Identify which cell holds the provided text, then report its [X, Y] central coordinate. 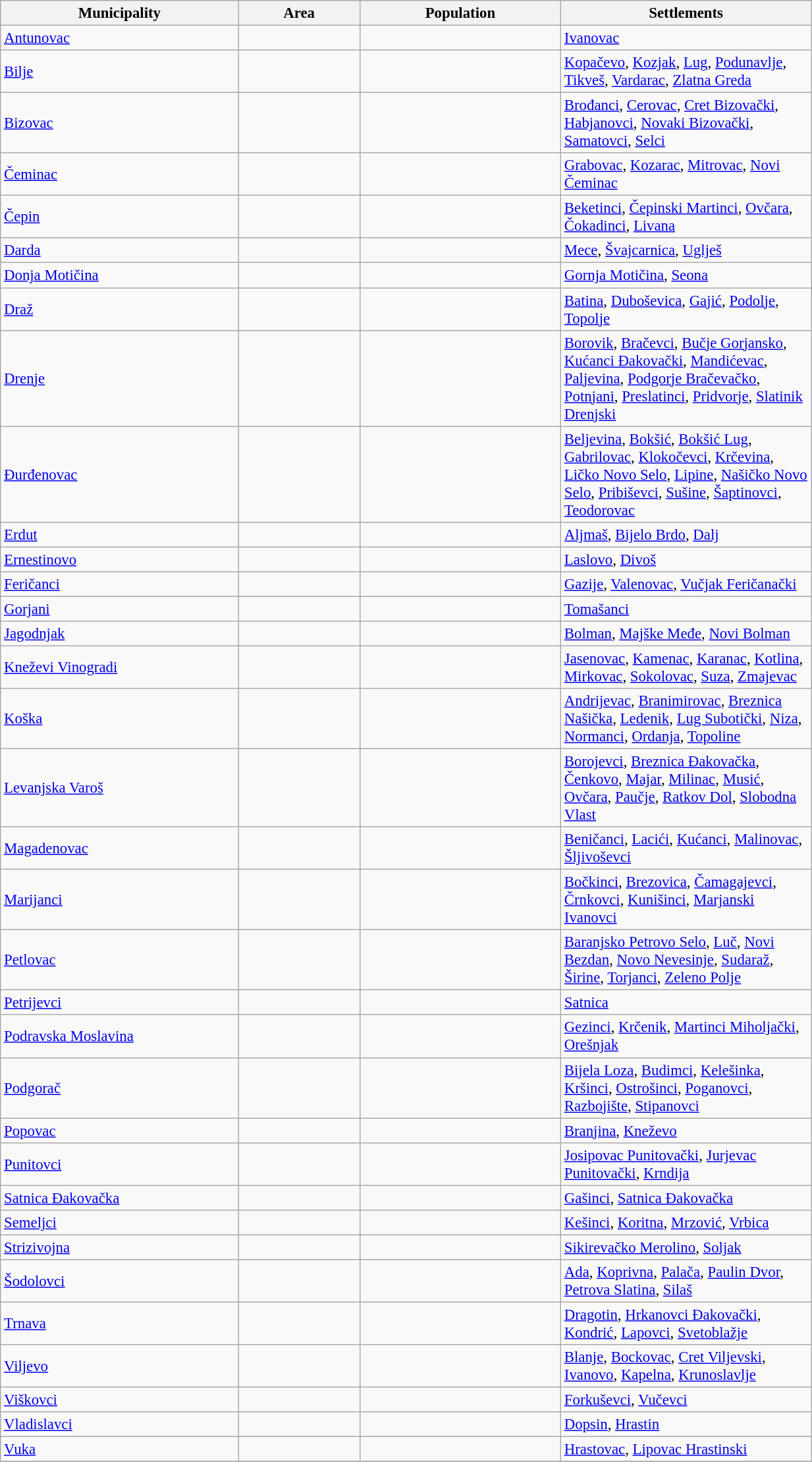
Gezinci, Krčenik, Martinci Miholjački, Orešnjak [686, 1037]
Baranjsko Petrovo Selo, Luč, Novi Bezdan, Novo Nevesinje, Sudaraž, Širine, Torjanci, Zeleno Polje [686, 960]
Antunovac [120, 38]
Donja Motičina [120, 275]
Podgorač [120, 1088]
Koška [120, 719]
Settlements [686, 13]
Jasenovac, Kamenac, Karanac, Kotlina, Mirkovac, Sokolovac, Suza, Zmajevac [686, 667]
Brođanci, Cerovac, Cret Bizovački, Habjanovci, Novaki Bizovački, Samatovci, Selci [686, 123]
Tomašanci [686, 609]
Ivanovac [686, 38]
Kešinci, Koritna, Mrzović, Vrbica [686, 1223]
Gorjani [120, 609]
Kneževi Vinogradi [120, 667]
Branjina, Kneževo [686, 1131]
Area [299, 13]
Grabovac, Kozarac, Mitrovac, Novi Čeminac [686, 174]
Dopsin, Hrastin [686, 1424]
Bolman, Majške Međe, Novi Bolman [686, 634]
Satnica Đakovačka [120, 1198]
Viljevo [120, 1366]
Petrijevci [120, 1003]
Gašinci, Satnica Đakovačka [686, 1198]
Hrastovac, Lipovac Hrastinski [686, 1449]
Beketinci, Čepinski Martinci, Ovčara, Čokadinci, Livana [686, 217]
Gornja Motičina, Seona [686, 275]
Semeljci [120, 1223]
Dragotin, Hrkanovci Đakovački, Kondrić, Lapovci, Svetoblažje [686, 1323]
Petlovac [120, 960]
Jagodnjak [120, 634]
Levanjska Varoš [120, 788]
Trnava [120, 1323]
Podravska Moslavina [120, 1037]
Mece, Švajcarnica, Uglješ [686, 251]
Popovac [120, 1131]
Vuka [120, 1449]
Erdut [120, 534]
Đurđenovac [120, 474]
Sikirevačko Merolino, Soljak [686, 1247]
Laslovo, Divoš [686, 559]
Viškovci [120, 1400]
Municipality [120, 13]
Feričanci [120, 584]
Bilje [120, 71]
Šodolovci [120, 1281]
Kopačevo, Kozjak, Lug, Podunavlje, Tikveš, Vardarac, Zlatna Greda [686, 71]
Ernestinovo [120, 559]
Population [460, 13]
Punitovci [120, 1164]
Magadenovac [120, 849]
Strizivojna [120, 1247]
Čeminac [120, 174]
Ada, Koprivna, Palača, Paulin Dvor, Petrova Slatina, Silaš [686, 1281]
Borojevci, Breznica Đakovačka, Čenkovo, Majar, Milinac, Musić, Ovčara, Paučje, Ratkov Dol, Slobodna Vlast [686, 788]
Satnica [686, 1003]
Marijanci [120, 900]
Drenje [120, 378]
Aljmaš, Bijelo Brdo, Dalj [686, 534]
Beničanci, Lacići, Kućanci, Malinovac, Šljivoševci [686, 849]
Josipovac Punitovački, Jurjevac Punitovački, Krndija [686, 1164]
Bijela Loza, Budimci, Kelešinka, Kršinci, Ostrošinci, Poganovci, Razbojište, Stipanovci [686, 1088]
Gazije, Valenovac, Vučjak Feričanački [686, 584]
Čepin [120, 217]
Blanje, Bockovac, Cret Viljevski, Ivanovo, Kapelna, Krunoslavlje [686, 1366]
Batina, Duboševica, Gajić, Podolje, Topolje [686, 310]
Andrijevac, Branimirovac, Breznica Našička, Ledenik, Lug Subotički, Niza, Normanci, Ordanja, Topoline [686, 719]
Draž [120, 310]
Bizovac [120, 123]
Forkuševci, Vučevci [686, 1400]
Vladislavci [120, 1424]
Bočkinci, Brezovica, Čamagajevci, Črnkovci, Kunišinci, Marjanski Ivanovci [686, 900]
Darda [120, 251]
